Return the [x, y] coordinate for the center point of the cell that contains the specified text.  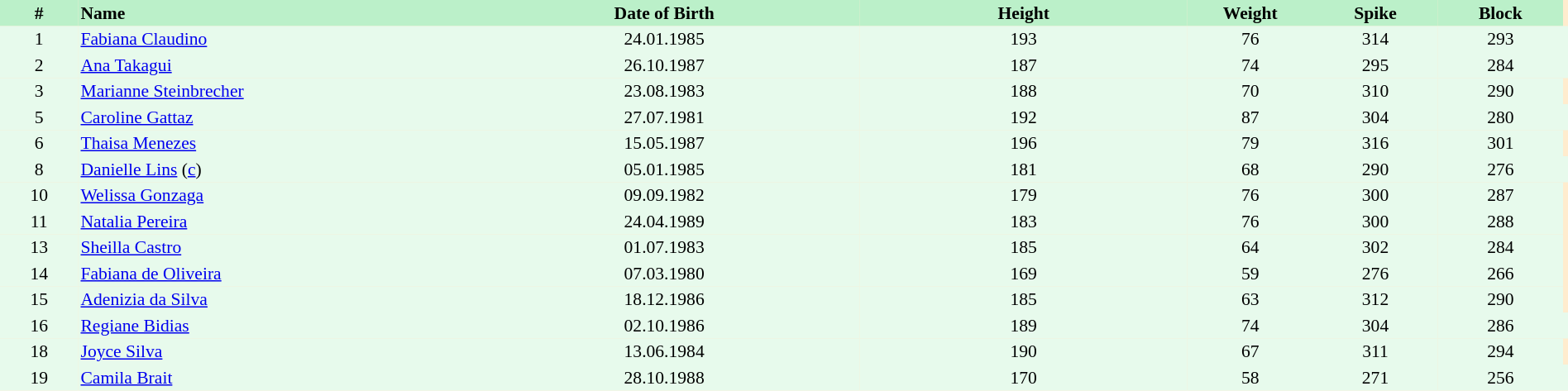
18.12.1986 [664, 299]
27.07.1981 [664, 117]
Marianne Steinbrecher [273, 91]
190 [1024, 352]
18 [39, 352]
302 [1374, 248]
187 [1024, 65]
312 [1374, 299]
63 [1250, 299]
280 [1500, 117]
05.01.1985 [664, 169]
8 [39, 169]
Date of Birth [664, 13]
Fabiana Claudino [273, 40]
19 [39, 378]
169 [1024, 274]
15 [39, 299]
311 [1374, 352]
23.08.1983 [664, 91]
193 [1024, 40]
# [39, 13]
266 [1500, 274]
294 [1500, 352]
170 [1024, 378]
07.03.1980 [664, 274]
179 [1024, 195]
14 [39, 274]
295 [1374, 65]
288 [1500, 222]
188 [1024, 91]
310 [1374, 91]
196 [1024, 144]
26.10.1987 [664, 65]
Name [273, 13]
01.07.1983 [664, 248]
Sheilla Castro [273, 248]
Natalia Pereira [273, 222]
286 [1500, 326]
271 [1374, 378]
181 [1024, 169]
293 [1500, 40]
79 [1250, 144]
09.09.1982 [664, 195]
02.10.1986 [664, 326]
287 [1500, 195]
Caroline Gattaz [273, 117]
1 [39, 40]
59 [1250, 274]
Camila Brait [273, 378]
Fabiana de Oliveira [273, 274]
2 [39, 65]
Block [1500, 13]
Height [1024, 13]
5 [39, 117]
58 [1250, 378]
24.01.1985 [664, 40]
Weight [1250, 13]
Spike [1374, 13]
Joyce Silva [273, 352]
Welissa Gonzaga [273, 195]
314 [1374, 40]
Regiane Bidias [273, 326]
256 [1500, 378]
24.04.1989 [664, 222]
64 [1250, 248]
15.05.1987 [664, 144]
192 [1024, 117]
70 [1250, 91]
28.10.1988 [664, 378]
Danielle Lins (c) [273, 169]
13.06.1984 [664, 352]
Adenizia da Silva [273, 299]
13 [39, 248]
10 [39, 195]
189 [1024, 326]
11 [39, 222]
316 [1374, 144]
16 [39, 326]
67 [1250, 352]
Ana Takagui [273, 65]
87 [1250, 117]
Thaisa Menezes [273, 144]
183 [1024, 222]
301 [1500, 144]
68 [1250, 169]
6 [39, 144]
3 [39, 91]
